Output the [X, Y] coordinate of the center of the cell containing the given text.  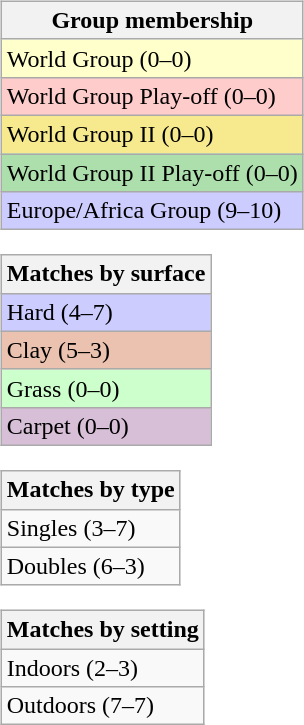
World Group II (0–0) [152, 134]
Doubles (6–3) [90, 566]
Indoors (2–3) [102, 668]
Hard (4–7) [106, 312]
World Group II Play-off (0–0) [152, 173]
Matches by setting [102, 630]
Grass (0–0) [106, 388]
World Group (0–0) [152, 58]
Matches by surface [106, 274]
Europe/Africa Group (9–10) [152, 211]
Group membership [152, 20]
Matches by type [90, 490]
Outdoors (7–7) [102, 706]
Singles (3–7) [90, 528]
Carpet (0–0) [106, 426]
Clay (5–3) [106, 350]
World Group Play-off (0–0) [152, 96]
